Return (X, Y) of the center of cell containing provided text 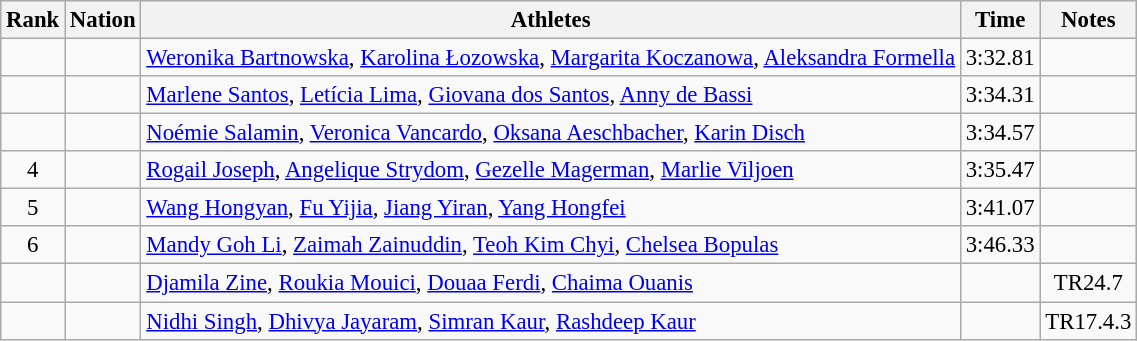
Mandy Goh Li, Zaimah Zainuddin, Teoh Kim Chyi, Chelsea Bopulas (550, 245)
5 (33, 208)
Rogail Joseph, Angelique Strydom, Gezelle Magerman, Marlie Viljoen (550, 170)
Nidhi Singh, Dhivya Jayaram, Simran Kaur, Rashdeep Kaur (550, 321)
3:34.57 (1000, 133)
TR24.7 (1088, 283)
TR17.4.3 (1088, 321)
Djamila Zine, Roukia Mouici, Douaa Ferdi, Chaima Ouanis (550, 283)
Nation (103, 20)
3:35.47 (1000, 170)
Athletes (550, 20)
3:32.81 (1000, 58)
3:34.31 (1000, 95)
Wang Hongyan, Fu Yijia, Jiang Yiran, Yang Hongfei (550, 208)
3:46.33 (1000, 245)
Marlene Santos, Letícia Lima, Giovana dos Santos, Anny de Bassi (550, 95)
4 (33, 170)
Rank (33, 20)
6 (33, 245)
Weronika Bartnowska, Karolina Łozowska, Margarita Koczanowa, Aleksandra Formella (550, 58)
Notes (1088, 20)
Time (1000, 20)
3:41.07 (1000, 208)
Noémie Salamin, Veronica Vancardo, Oksana Aeschbacher, Karin Disch (550, 133)
